Return the [x, y] coordinate for the center point of the cell that contains the specified text.  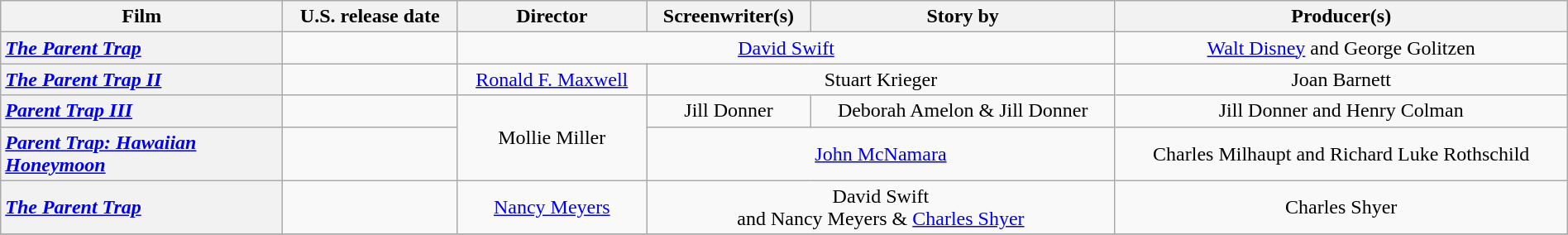
Story by [963, 17]
U.S. release date [370, 17]
Jill Donner and Henry Colman [1341, 111]
Mollie Miller [552, 137]
Parent Trap III [142, 111]
John McNamara [881, 154]
Director [552, 17]
Charles Milhaupt and Richard Luke Rothschild [1341, 154]
Jill Donner [729, 111]
David Swift [786, 48]
Producer(s) [1341, 17]
Joan Barnett [1341, 79]
Nancy Meyers [552, 207]
Parent Trap: Hawaiian Honeymoon [142, 154]
Stuart Krieger [881, 79]
Screenwriter(s) [729, 17]
Ronald F. Maxwell [552, 79]
David Swift and Nancy Meyers & Charles Shyer [881, 207]
The Parent Trap II [142, 79]
Charles Shyer [1341, 207]
Film [142, 17]
Deborah Amelon & Jill Donner [963, 111]
Walt Disney and George Golitzen [1341, 48]
